For the text-containing cell, return its midpoint in [x, y] coordinate format. 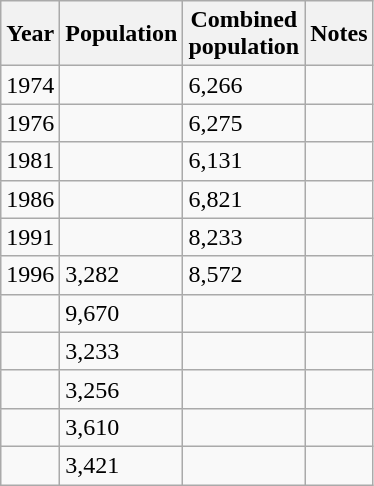
8,233 [244, 237]
3,610 [122, 427]
1974 [30, 85]
3,282 [122, 275]
1991 [30, 237]
6,131 [244, 161]
1986 [30, 199]
6,275 [244, 123]
3,233 [122, 351]
Notes [339, 34]
Year [30, 34]
Population [122, 34]
3,421 [122, 465]
6,266 [244, 85]
9,670 [122, 313]
Combinedpopulation [244, 34]
1981 [30, 161]
3,256 [122, 389]
1976 [30, 123]
1996 [30, 275]
8,572 [244, 275]
6,821 [244, 199]
